Return the (x, y) coordinate for the center point of the cell that contains the specified text.  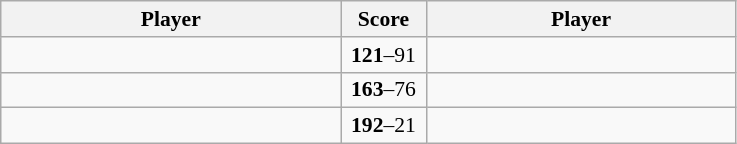
163–76 (384, 90)
192–21 (384, 126)
121–91 (384, 55)
Score (384, 19)
